Extract the (X, Y) coordinate from the center of the cell holding the provided text.  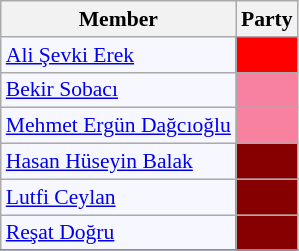
Ali Şevki Erek (118, 55)
Bekir Sobacı (118, 90)
Member (118, 19)
Reşat Doğru (118, 233)
Mehmet Ergün Dağcıoğlu (118, 126)
Party (267, 19)
Lutfi Ceylan (118, 197)
Hasan Hüseyin Balak (118, 162)
